Extract the (x, y) coordinate from the center of the cell holding the provided text.  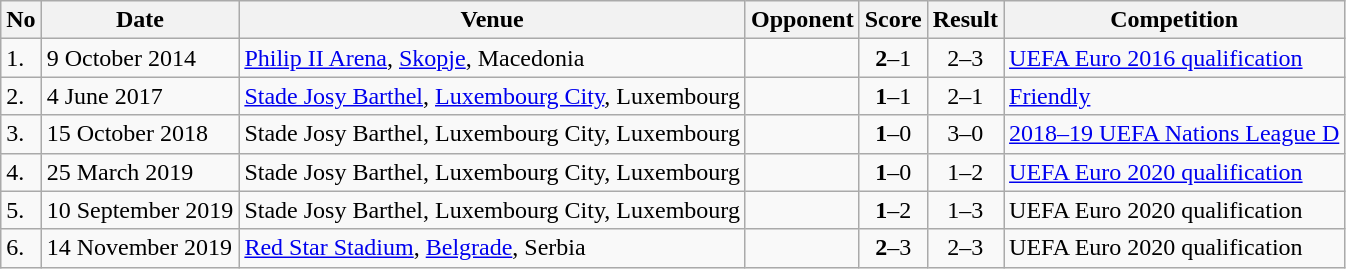
2. (21, 96)
3–0 (965, 134)
15 October 2018 (140, 134)
1. (21, 58)
Opponent (802, 20)
Date (140, 20)
4 June 2017 (140, 96)
25 March 2019 (140, 172)
14 November 2019 (140, 248)
1–1 (893, 96)
2018–19 UEFA Nations League D (1174, 134)
9 October 2014 (140, 58)
Red Star Stadium, Belgrade, Serbia (492, 248)
6. (21, 248)
No (21, 20)
5. (21, 210)
Score (893, 20)
Friendly (1174, 96)
UEFA Euro 2016 qualification (1174, 58)
Competition (1174, 20)
1–3 (965, 210)
10 September 2019 (140, 210)
Result (965, 20)
Philip II Arena, Skopje, Macedonia (492, 58)
4. (21, 172)
3. (21, 134)
Venue (492, 20)
